For the text-containing cell, return its midpoint in (X, Y) coordinate format. 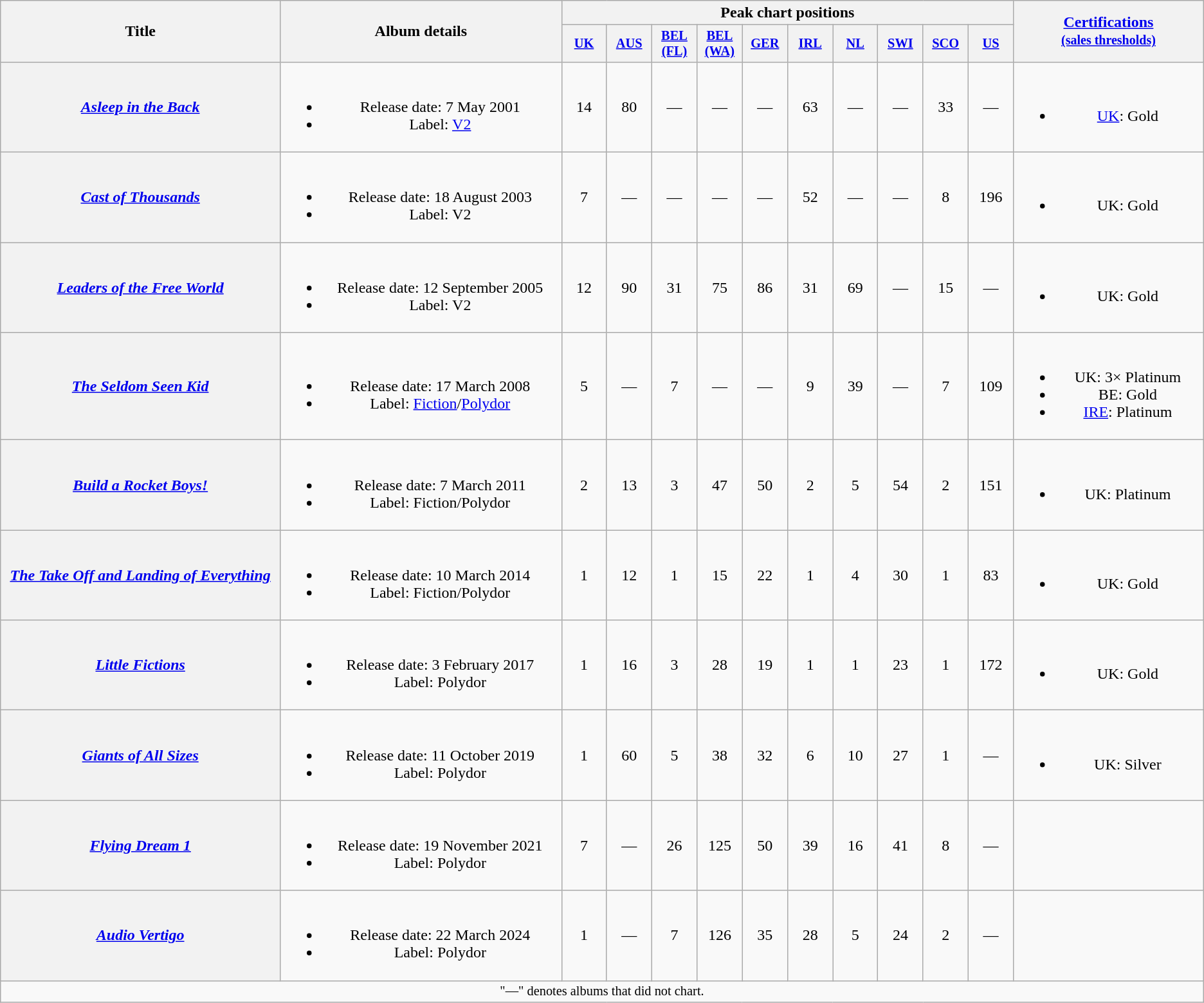
Release date: 7 May 2001Label: V2 (421, 107)
6 (810, 755)
172 (990, 665)
Flying Dream 1 (140, 845)
Certifications(sales thresholds) (1109, 32)
UK (584, 44)
75 (720, 288)
41 (900, 845)
24 (900, 935)
Release date: 19 November 2021Label: Polydor (421, 845)
IRL (810, 44)
109 (990, 386)
47 (720, 485)
32 (765, 755)
NL (855, 44)
Release date: 10 March 2014Label: Fiction/Polydor (421, 575)
196 (990, 198)
19 (765, 665)
35 (765, 935)
UK: 3× PlatinumBE: GoldIRE: Platinum (1109, 386)
69 (855, 288)
60 (629, 755)
Audio Vertigo (140, 935)
83 (990, 575)
UK: Silver (1109, 755)
14 (584, 107)
27 (900, 755)
SWI (900, 44)
30 (900, 575)
Release date: 11 October 2019Label: Polydor (421, 755)
UK: Platinum (1109, 485)
Cast of Thousands (140, 198)
Peak chart positions (787, 13)
54 (900, 485)
AUS (629, 44)
86 (765, 288)
90 (629, 288)
Asleep in the Back (140, 107)
125 (720, 845)
The Seldom Seen Kid (140, 386)
Leaders of the Free World (140, 288)
126 (720, 935)
BEL(WA) (720, 44)
US (990, 44)
9 (810, 386)
Release date: 7 March 2011Label: Fiction/Polydor (421, 485)
Little Fictions (140, 665)
33 (945, 107)
10 (855, 755)
52 (810, 198)
13 (629, 485)
The Take Off and Landing of Everything (140, 575)
4 (855, 575)
Release date: 18 August 2003Label: V2 (421, 198)
GER (765, 44)
22 (765, 575)
Giants of All Sizes (140, 755)
Release date: 22 March 2024Label: Polydor (421, 935)
26 (674, 845)
Build a Rocket Boys! (140, 485)
23 (900, 665)
Release date: 3 February 2017Label: Polydor (421, 665)
38 (720, 755)
Release date: 17 March 2008Label: Fiction/Polydor (421, 386)
"—" denotes albums that did not chart. (602, 991)
SCO (945, 44)
80 (629, 107)
Album details (421, 32)
Release date: 12 September 2005Label: V2 (421, 288)
151 (990, 485)
63 (810, 107)
BEL(FL) (674, 44)
Title (140, 32)
